Detect which cell encompasses the target text, then output its (x, y) center coordinate. 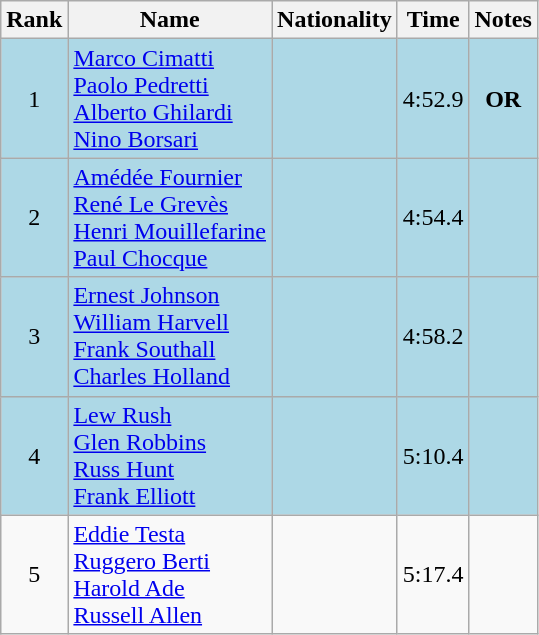
4 (34, 456)
1 (34, 98)
Nationality (335, 20)
4:54.4 (433, 218)
5:10.4 (433, 456)
Amédée FournierRené Le GrevèsHenri MouillefarinePaul Chocque (170, 218)
OR (503, 98)
Ernest JohnsonWilliam HarvellFrank SouthallCharles Holland (170, 336)
2 (34, 218)
5:17.4 (433, 574)
4:58.2 (433, 336)
Lew RushGlen RobbinsRuss HuntFrank Elliott (170, 456)
Marco CimattiPaolo PedrettiAlberto GhilardiNino Borsari (170, 98)
Time (433, 20)
Notes (503, 20)
Eddie TestaRuggero BertiHarold AdeRussell Allen (170, 574)
4:52.9 (433, 98)
3 (34, 336)
Rank (34, 20)
Name (170, 20)
5 (34, 574)
